Locate the cell with the specified text and output its (X, Y) center coordinate. 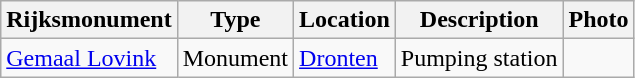
Pumping station (479, 58)
Type (235, 20)
Gemaal Lovink (89, 58)
Location (345, 20)
Dronten (345, 58)
Rijksmonument (89, 20)
Description (479, 20)
Monument (235, 58)
Photo (598, 20)
